Output the (X, Y) coordinate of the center of the cell containing the given text.  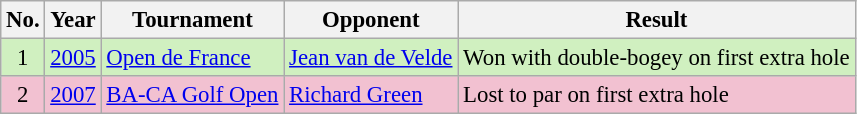
Lost to par on first extra hole (656, 95)
1 (23, 58)
Year (73, 20)
No. (23, 20)
2 (23, 95)
2005 (73, 58)
Tournament (192, 20)
Jean van de Velde (371, 58)
Opponent (371, 20)
BA-CA Golf Open (192, 95)
Won with double-bogey on first extra hole (656, 58)
Open de France (192, 58)
Richard Green (371, 95)
2007 (73, 95)
Result (656, 20)
